Pinpoint the cell where the given text exists, returning its (X, Y) midpoint coordinate. 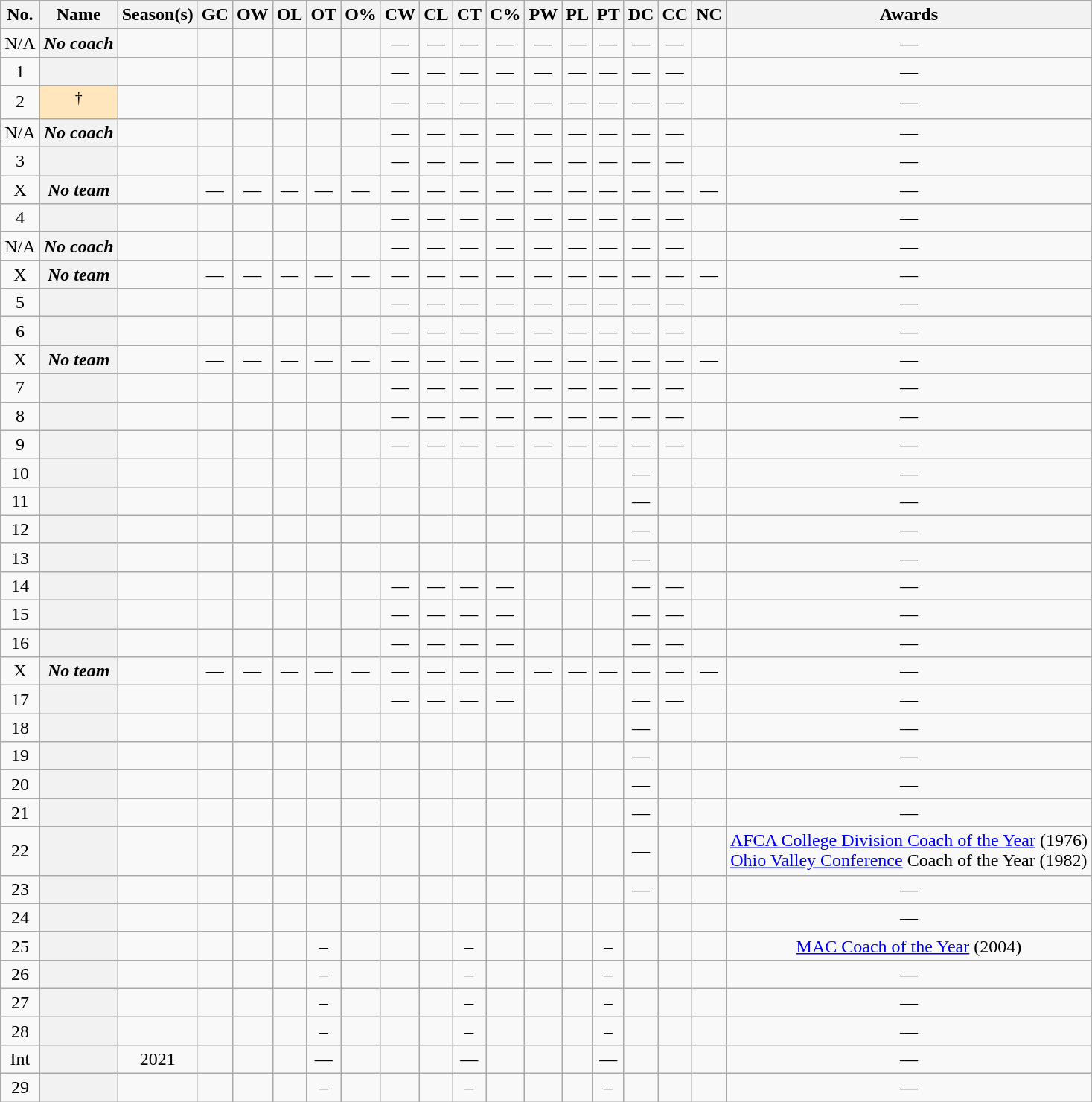
26 (20, 974)
DC (641, 15)
27 (20, 1002)
17 (20, 699)
15 (20, 615)
PT (608, 15)
28 (20, 1031)
CW (400, 15)
4 (20, 218)
8 (20, 416)
OW (252, 15)
† (79, 103)
20 (20, 784)
1 (20, 71)
14 (20, 586)
CC (675, 15)
PL (578, 15)
Season(s) (158, 15)
13 (20, 557)
21 (20, 813)
MAC Coach of the Year (2004) (908, 946)
No. (20, 15)
16 (20, 643)
19 (20, 756)
GC (214, 15)
3 (20, 161)
Name (79, 15)
5 (20, 303)
24 (20, 917)
2 (20, 103)
2021 (158, 1059)
PW (543, 15)
7 (20, 388)
11 (20, 501)
CT (469, 15)
NC (709, 15)
29 (20, 1088)
Int (20, 1059)
9 (20, 444)
6 (20, 331)
CL (436, 15)
10 (20, 472)
OT (324, 15)
12 (20, 529)
25 (20, 946)
C% (505, 15)
OL (290, 15)
Awards (908, 15)
18 (20, 728)
O% (361, 15)
22 (20, 851)
AFCA College Division Coach of the Year (1976)Ohio Valley Conference Coach of the Year (1982) (908, 851)
23 (20, 889)
